Extract the [x, y] coordinate from the center of the cell holding the provided text.  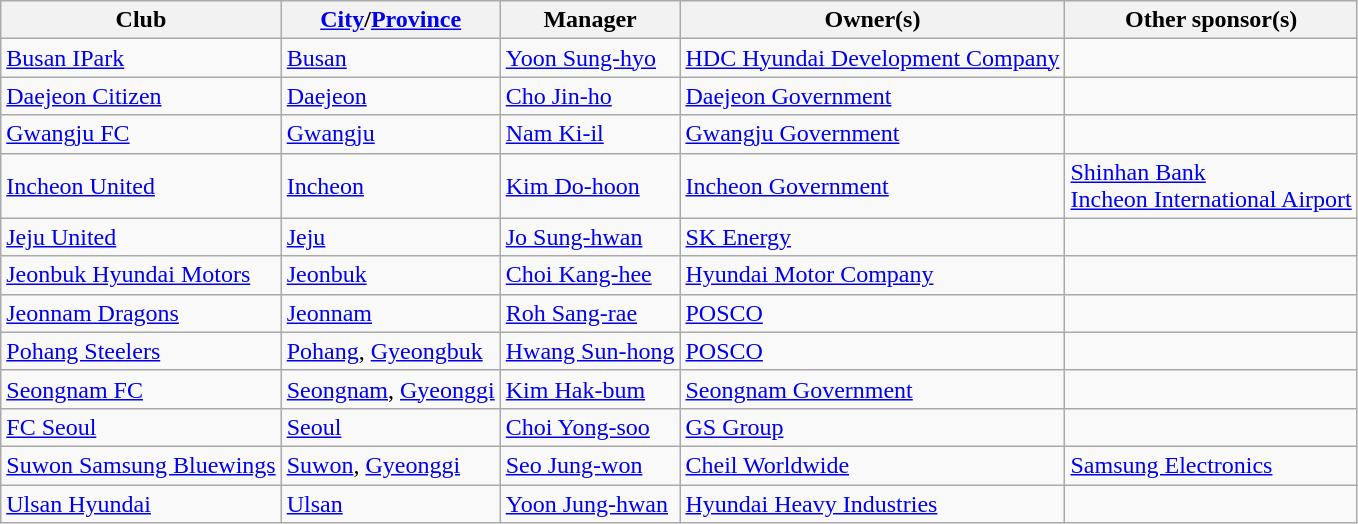
Gwangju Government [872, 134]
Jo Sung-hwan [590, 237]
Hyundai Motor Company [872, 275]
SK Energy [872, 237]
Hwang Sun-hong [590, 351]
Jeonnam Dragons [141, 313]
GS Group [872, 427]
Pohang, Gyeongbuk [390, 351]
Jeju [390, 237]
Jeju United [141, 237]
Jeonbuk Hyundai Motors [141, 275]
Roh Sang-rae [590, 313]
Suwon, Gyeonggi [390, 465]
Seongnam, Gyeonggi [390, 389]
Choi Yong-soo [590, 427]
Seoul [390, 427]
Gwangju [390, 134]
Yoon Sung-hyo [590, 58]
Incheon [390, 186]
Other sponsor(s) [1211, 20]
Suwon Samsung Bluewings [141, 465]
Owner(s) [872, 20]
Pohang Steelers [141, 351]
Seongnam FC [141, 389]
Incheon United [141, 186]
Nam Ki-il [590, 134]
Choi Kang-hee [590, 275]
Daejeon [390, 96]
Daejeon Citizen [141, 96]
Kim Do-hoon [590, 186]
Ulsan Hyundai [141, 503]
Busan [390, 58]
Gwangju FC [141, 134]
Samsung Electronics [1211, 465]
Jeonnam [390, 313]
Shinhan BankIncheon International Airport [1211, 186]
Hyundai Heavy Industries [872, 503]
Seo Jung-won [590, 465]
Daejeon Government [872, 96]
Club [141, 20]
Yoon Jung-hwan [590, 503]
Kim Hak-bum [590, 389]
Cheil Worldwide [872, 465]
Busan IPark [141, 58]
Manager [590, 20]
HDC Hyundai Development Company [872, 58]
Incheon Government [872, 186]
Jeonbuk [390, 275]
Seongnam Government [872, 389]
Ulsan [390, 503]
Cho Jin-ho [590, 96]
FC Seoul [141, 427]
City/Province [390, 20]
